Identify which cell holds the provided text, then report its [x, y] central coordinate. 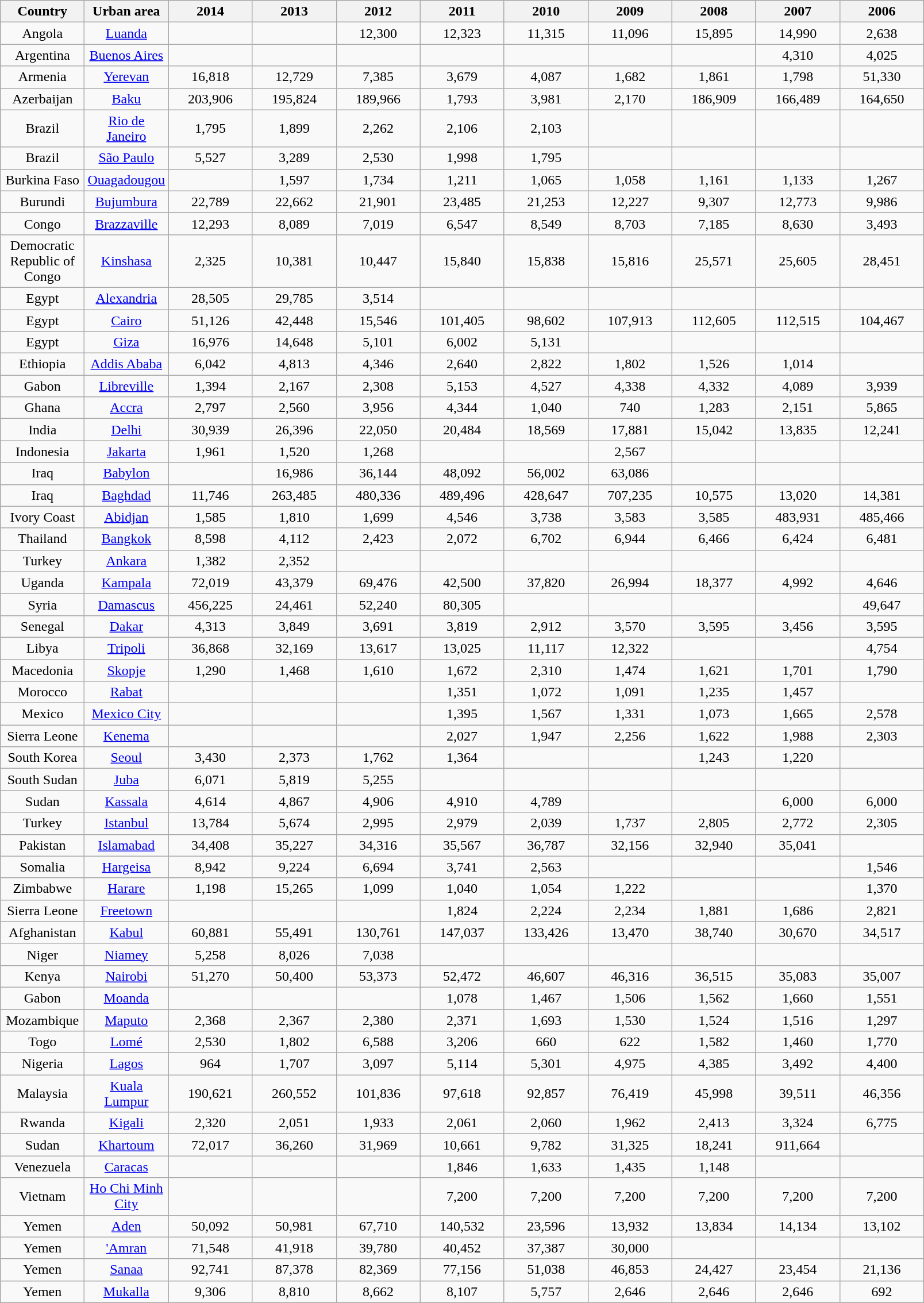
92,857 [546, 1094]
2006 [881, 11]
Burkina Faso [43, 180]
Macedonia [43, 670]
4,025 [881, 55]
Baku [126, 99]
6,775 [881, 1123]
Ankara [126, 561]
2,106 [462, 129]
911,664 [798, 1145]
6,702 [546, 539]
1,665 [798, 714]
18,241 [714, 1145]
7,038 [378, 954]
20,484 [462, 430]
2,027 [462, 736]
Zimbabwe [43, 889]
1,198 [210, 889]
3,456 [798, 626]
13,020 [798, 495]
Ethiopia [43, 364]
1,810 [294, 517]
8,703 [630, 223]
53,373 [378, 976]
4,400 [881, 1064]
13,470 [630, 932]
7,185 [714, 223]
3,679 [462, 77]
30,000 [630, 1248]
14,134 [798, 1226]
1,699 [378, 517]
6,424 [798, 539]
51,330 [881, 77]
51,270 [210, 976]
12,241 [881, 430]
2009 [630, 11]
Country [43, 11]
Delhi [126, 430]
26,396 [294, 430]
2,167 [294, 386]
1,290 [210, 670]
9,986 [881, 202]
22,789 [210, 202]
8,630 [798, 223]
Vietnam [43, 1196]
Rwanda [43, 1123]
30,939 [210, 430]
5,819 [294, 780]
5,527 [210, 158]
456,225 [210, 604]
34,517 [881, 932]
1,682 [630, 77]
8,089 [294, 223]
2013 [294, 11]
Tripoli [126, 648]
14,990 [798, 33]
46,356 [881, 1094]
101,405 [462, 320]
Indonesia [43, 452]
Islamabad [126, 845]
36,787 [546, 845]
Babylon [126, 473]
2,578 [881, 714]
Buenos Aires [126, 55]
97,618 [462, 1094]
1,881 [714, 911]
Baghdad [126, 495]
50,092 [210, 1226]
10,381 [294, 261]
46,853 [630, 1270]
1,770 [881, 1042]
263,485 [294, 495]
Mukalla [126, 1292]
1,693 [546, 1020]
Rabat [126, 692]
2,979 [462, 823]
1,351 [462, 692]
82,369 [378, 1270]
Ouagadougou [126, 180]
5,757 [546, 1292]
1,585 [210, 517]
Yerevan [126, 77]
1,824 [462, 911]
Morocco [43, 692]
2010 [546, 11]
2,380 [378, 1020]
6,466 [714, 539]
São Paulo [126, 158]
7,385 [378, 77]
9,307 [714, 202]
1,235 [714, 692]
Ghana [43, 408]
5,255 [378, 780]
4,813 [294, 364]
7,019 [378, 223]
1,582 [714, 1042]
104,467 [881, 320]
130,761 [378, 932]
2,912 [546, 626]
Togo [43, 1042]
1,798 [798, 77]
1,297 [881, 1020]
Maputo [126, 1020]
15,840 [462, 261]
1,998 [462, 158]
2,367 [294, 1020]
189,966 [378, 99]
13,834 [714, 1226]
Kenya [43, 976]
Niger [43, 954]
76,419 [630, 1094]
3,585 [714, 517]
5,301 [546, 1064]
Mexico City [126, 714]
660 [546, 1042]
38,740 [714, 932]
1,622 [714, 736]
1,268 [378, 452]
2,822 [546, 364]
2,352 [294, 561]
Malaysia [43, 1094]
13,102 [881, 1226]
2,563 [546, 867]
707,235 [630, 495]
52,472 [462, 976]
Niamey [126, 954]
69,476 [378, 583]
1,793 [462, 99]
Bangkok [126, 539]
1,148 [714, 1167]
17,881 [630, 430]
Skopje [126, 670]
Giza [126, 342]
1,790 [881, 670]
Somalia [43, 867]
4,313 [210, 626]
1,457 [798, 692]
622 [630, 1042]
1,933 [378, 1123]
1,672 [462, 670]
Khartoum [126, 1145]
46,607 [546, 976]
2,413 [714, 1123]
92,741 [210, 1270]
1,054 [546, 889]
34,408 [210, 845]
Nigeria [43, 1064]
1,395 [462, 714]
2,051 [294, 1123]
3,289 [294, 158]
Abidjan [126, 517]
46,316 [630, 976]
71,548 [210, 1248]
2012 [378, 11]
2,567 [630, 452]
8,598 [210, 539]
1,091 [630, 692]
37,387 [546, 1248]
Addis Ababa [126, 364]
1,099 [378, 889]
43,379 [294, 583]
Pakistan [43, 845]
3,741 [462, 867]
164,650 [881, 99]
11,096 [630, 33]
Kuala Lumpur [126, 1094]
692 [881, 1292]
1,435 [630, 1167]
1,947 [546, 736]
10,447 [378, 261]
1,546 [881, 867]
1,243 [714, 758]
5,114 [462, 1064]
1,526 [714, 364]
4,344 [462, 408]
1,686 [798, 911]
428,647 [546, 495]
40,452 [462, 1248]
39,511 [798, 1094]
147,037 [462, 932]
964 [210, 1064]
Jakarta [126, 452]
12,773 [798, 202]
36,868 [210, 648]
2,371 [462, 1020]
63,086 [630, 473]
2,797 [210, 408]
16,986 [294, 473]
87,378 [294, 1270]
1,899 [294, 129]
31,325 [630, 1145]
1,530 [630, 1020]
3,097 [378, 1064]
Uganda [43, 583]
1,524 [714, 1020]
1,660 [798, 998]
12,300 [378, 33]
2,325 [210, 261]
24,461 [294, 604]
60,881 [210, 932]
2,262 [378, 129]
'Amran [126, 1248]
1,161 [714, 180]
2,368 [210, 1020]
3,493 [881, 223]
2014 [210, 11]
1,551 [881, 998]
15,838 [546, 261]
1,621 [714, 670]
1,014 [798, 364]
32,156 [630, 845]
4,992 [798, 583]
5,258 [210, 954]
1,962 [630, 1123]
Congo [43, 223]
203,906 [210, 99]
Alexandria [126, 298]
12,227 [630, 202]
1,133 [798, 180]
4,646 [881, 583]
Senegal [43, 626]
4,112 [294, 539]
72,019 [210, 583]
4,332 [714, 386]
56,002 [546, 473]
4,910 [462, 801]
260,552 [294, 1094]
2,151 [798, 408]
1,065 [546, 180]
1,567 [546, 714]
Aden [126, 1226]
30,670 [798, 932]
13,784 [210, 823]
2,423 [378, 539]
2,234 [630, 911]
2,039 [546, 823]
1,633 [546, 1167]
Freetown [126, 911]
6,588 [378, 1042]
2,224 [546, 911]
12,323 [462, 33]
4,906 [378, 801]
26,994 [630, 583]
Mexico [43, 714]
11,315 [546, 33]
31,969 [378, 1145]
1,222 [630, 889]
98,602 [546, 320]
5,674 [294, 823]
77,156 [462, 1270]
1,762 [378, 758]
4,867 [294, 801]
Kabul [126, 932]
1,467 [546, 998]
15,546 [378, 320]
140,532 [462, 1226]
4,614 [210, 801]
Bujumbura [126, 202]
1,610 [378, 670]
45,998 [714, 1094]
483,931 [798, 517]
Istanbul [126, 823]
Damascus [126, 604]
1,468 [294, 670]
1,267 [881, 180]
2,772 [798, 823]
49,647 [881, 604]
Thailand [43, 539]
3,514 [378, 298]
Kassala [126, 801]
Rio de Janeiro [126, 129]
4,789 [546, 801]
25,571 [714, 261]
Accra [126, 408]
2,308 [378, 386]
8,662 [378, 1292]
22,662 [294, 202]
1,394 [210, 386]
51,038 [546, 1270]
4,975 [630, 1064]
34,316 [378, 845]
Kenema [126, 736]
36,144 [378, 473]
1,846 [462, 1167]
2,170 [630, 99]
2,995 [378, 823]
5,865 [881, 408]
12,293 [210, 223]
51,126 [210, 320]
Kigali [126, 1123]
25,605 [798, 261]
166,489 [798, 99]
Democratic Republic of Congo [43, 261]
Armenia [43, 77]
Mozambique [43, 1020]
4,527 [546, 386]
2,821 [881, 911]
3,583 [630, 517]
32,940 [714, 845]
4,087 [546, 77]
133,426 [546, 932]
1,506 [630, 998]
Ivory Coast [43, 517]
3,849 [294, 626]
39,780 [378, 1248]
101,836 [378, 1094]
3,492 [798, 1064]
22,050 [378, 430]
Venezuela [43, 1167]
2,256 [630, 736]
4,546 [462, 517]
23,454 [798, 1270]
Brazzaville [126, 223]
3,939 [881, 386]
72,017 [210, 1145]
12,322 [630, 648]
42,500 [462, 583]
8,810 [294, 1292]
2,061 [462, 1123]
1,707 [294, 1064]
480,336 [378, 495]
23,485 [462, 202]
Hargeisa [126, 867]
29,785 [294, 298]
1,474 [630, 670]
2,320 [210, 1123]
5,131 [546, 342]
21,253 [546, 202]
3,570 [630, 626]
2,060 [546, 1123]
13,617 [378, 648]
15,895 [714, 33]
2007 [798, 11]
8,107 [462, 1292]
489,496 [462, 495]
Sanaa [126, 1270]
2,303 [881, 736]
3,738 [546, 517]
2,103 [546, 129]
9,782 [546, 1145]
Cairo [126, 320]
1,562 [714, 998]
3,324 [798, 1123]
South Korea [43, 758]
5,101 [378, 342]
1,283 [714, 408]
14,381 [881, 495]
2,640 [462, 364]
485,466 [881, 517]
1,520 [294, 452]
80,305 [462, 604]
8,942 [210, 867]
3,819 [462, 626]
11,117 [546, 648]
10,661 [462, 1145]
2,305 [881, 823]
1,988 [798, 736]
42,448 [294, 320]
Moanda [126, 998]
Kampala [126, 583]
Urban area [126, 11]
4,754 [881, 648]
3,981 [546, 99]
8,549 [546, 223]
6,481 [881, 539]
1,211 [462, 180]
28,451 [881, 261]
35,567 [462, 845]
3,430 [210, 758]
6,042 [210, 364]
112,515 [798, 320]
South Sudan [43, 780]
16,976 [210, 342]
1,597 [294, 180]
1,370 [881, 889]
Seoul [126, 758]
13,025 [462, 648]
4,385 [714, 1064]
1,516 [798, 1020]
2008 [714, 11]
16,818 [210, 77]
Lomé [126, 1042]
9,306 [210, 1292]
1,072 [546, 692]
1,382 [210, 561]
8,026 [294, 954]
13,835 [798, 430]
35,041 [798, 845]
1,058 [630, 180]
Libya [43, 648]
4,089 [798, 386]
Nairobi [126, 976]
1,460 [798, 1042]
1,734 [378, 180]
Ho Chi Minh City [126, 1196]
11,746 [210, 495]
67,710 [378, 1226]
195,824 [294, 99]
37,820 [546, 583]
14,648 [294, 342]
48,092 [462, 473]
1,701 [798, 670]
6,547 [462, 223]
Libreville [126, 386]
5,153 [462, 386]
21,901 [378, 202]
740 [630, 408]
50,400 [294, 976]
41,918 [294, 1248]
Azerbaijan [43, 99]
Juba [126, 780]
24,427 [714, 1270]
1,220 [798, 758]
4,310 [798, 55]
55,491 [294, 932]
6,071 [210, 780]
1,331 [630, 714]
Lagos [126, 1064]
35,227 [294, 845]
18,569 [546, 430]
2,310 [546, 670]
1,078 [462, 998]
4,346 [378, 364]
2,638 [881, 33]
1,861 [714, 77]
1,737 [630, 823]
32,169 [294, 648]
35,007 [881, 976]
9,224 [294, 867]
4,338 [630, 386]
6,694 [378, 867]
Burundi [43, 202]
6,944 [630, 539]
18,377 [714, 583]
Syria [43, 604]
Dakar [126, 626]
Afghanistan [43, 932]
10,575 [714, 495]
3,206 [462, 1042]
21,136 [881, 1270]
35,083 [798, 976]
Angola [43, 33]
3,956 [378, 408]
2011 [462, 11]
India [43, 430]
36,515 [714, 976]
2,072 [462, 539]
Kinshasa [126, 261]
28,505 [210, 298]
2,560 [294, 408]
1,364 [462, 758]
13,932 [630, 1226]
15,042 [714, 430]
Harare [126, 889]
52,240 [378, 604]
1,073 [714, 714]
50,981 [294, 1226]
Luanda [126, 33]
2,805 [714, 823]
15,265 [294, 889]
107,913 [630, 320]
23,596 [546, 1226]
1,961 [210, 452]
15,816 [630, 261]
3,691 [378, 626]
186,909 [714, 99]
190,621 [210, 1094]
Argentina [43, 55]
112,605 [714, 320]
2,373 [294, 758]
12,729 [294, 77]
Caracas [126, 1167]
6,002 [462, 342]
36,260 [294, 1145]
